Scan for the cell matching the given text and deliver its (x, y) coordinate at center. 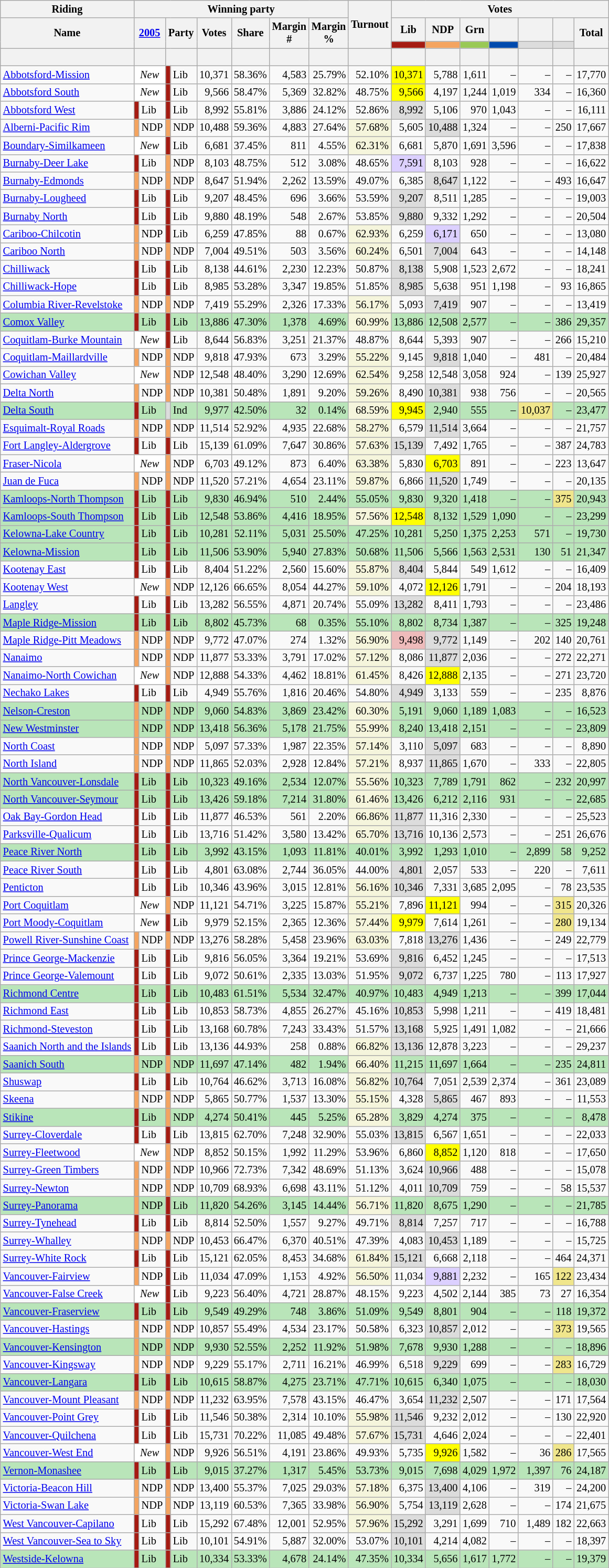
Grn (475, 29)
43.96% (251, 888)
55.98% (369, 1417)
271 (563, 676)
93 (563, 287)
Abbotsford West (67, 110)
4,502 (443, 1294)
Margin# (290, 33)
48.19% (251, 216)
Fraser-Nicola (67, 464)
22,685 (591, 799)
Delta South (67, 411)
51.94% (251, 181)
333 (536, 764)
Cariboo-Chilcotin (67, 234)
9.20% (328, 393)
54.33% (251, 676)
16,788 (591, 1223)
Saanich South (67, 1064)
47.25% (369, 534)
9,977 (214, 411)
8,453 (290, 1258)
8,937 (409, 764)
4,855 (290, 1011)
11,553 (591, 1099)
Alberni-Pacific Rim (67, 128)
37.27% (251, 1470)
Powell River-Sunshine Coast (67, 940)
8,876 (591, 693)
445 (290, 1117)
14,148 (591, 251)
2,057 (443, 870)
251 (563, 835)
862 (504, 782)
53.73% (369, 1470)
8,734 (443, 623)
4,029 (475, 1470)
2.67% (328, 216)
5,458 (290, 940)
2,095 (504, 888)
68 (290, 623)
1,075 (475, 1382)
1,691 (475, 145)
2,539 (475, 1082)
47.14% (251, 1064)
2,326 (290, 304)
6,171 (443, 234)
1,090 (504, 517)
5,106 (443, 110)
17.02% (328, 658)
32.47% (328, 993)
4,534 (290, 1329)
55.49% (251, 1329)
1,992 (290, 1152)
1,244 (475, 92)
23,809 (591, 729)
1,120 (475, 1152)
46.47% (369, 1400)
17,650 (591, 1152)
8,054 (290, 587)
61.09% (251, 446)
928 (475, 163)
286 (563, 1453)
Penticton (67, 888)
15.60% (328, 570)
6,375 (409, 1488)
21.37% (328, 340)
17,565 (591, 1453)
140 (563, 640)
1,529 (475, 517)
Kootenay West (67, 587)
19,134 (591, 923)
650 (475, 234)
272 (563, 658)
Westside-Kelowna (67, 1559)
23,089 (591, 1082)
122 (563, 1276)
9,258 (409, 375)
3,145 (290, 1205)
55.17% (251, 1364)
1,489 (536, 1523)
51.85% (369, 287)
Total (591, 33)
22.68% (328, 428)
22,033 (591, 1135)
23,299 (591, 517)
61.45% (369, 676)
11,215 (409, 1064)
1,082 (504, 1029)
11.92% (328, 1347)
36.05% (328, 870)
44.93% (251, 1046)
48.15% (369, 1294)
113 (563, 976)
488 (475, 1170)
22,920 (591, 1417)
1,378 (290, 322)
66.40% (369, 1064)
Turnout (369, 24)
1,292 (475, 216)
3,791 (290, 658)
Surrey-Whalley (67, 1241)
12.69% (328, 375)
18,241 (591, 269)
165 (536, 1276)
Vancouver-Langara (67, 1382)
7,678 (409, 1347)
Nanaimo-North Cowichan (67, 676)
7,243 (290, 1029)
12.36% (328, 923)
57.56% (369, 517)
283 (563, 1364)
27.83% (328, 552)
53.59% (369, 198)
12,878 (443, 1046)
2,672 (504, 269)
3.86% (328, 1311)
16,865 (591, 287)
Richmond-Steveston (67, 1029)
3.08% (328, 163)
174 (563, 1506)
1,793 (475, 605)
Saanich North and the Islands (67, 1046)
North Vancouver-Seymour (67, 799)
Maple Ridge-Pitt Meadows (67, 640)
482 (290, 1064)
61.84% (369, 1258)
20,484 (591, 357)
51 (563, 552)
Stikine (67, 1117)
399 (563, 993)
5,605 (409, 128)
25,927 (591, 375)
Richmond Centre (67, 993)
Riding (67, 9)
1,093 (290, 852)
54.83% (251, 711)
47.09% (251, 1276)
510 (290, 499)
2,036 (475, 658)
3.66% (328, 198)
16,523 (591, 711)
5,369 (290, 92)
55.56% (369, 782)
62.05% (251, 1258)
924 (504, 375)
56.36% (251, 729)
Chilliwack (67, 269)
0.35% (328, 623)
4,654 (290, 481)
373 (563, 1329)
61.51% (251, 993)
54.80% (369, 693)
17,044 (591, 993)
8,132 (443, 517)
2.20% (328, 817)
5,031 (290, 534)
1,211 (475, 1011)
New Westminster (67, 729)
1,387 (475, 623)
25,523 (591, 817)
Nanaimo (67, 658)
57.33% (251, 746)
6,737 (443, 976)
62.70% (251, 1135)
55.99% (369, 729)
7,248 (290, 1135)
1,436 (475, 940)
Victoria-Beacon Hill (67, 1488)
7,647 (290, 446)
51.95% (369, 976)
994 (475, 905)
17,927 (591, 976)
8,511 (443, 198)
11,316 (443, 817)
1,285 (475, 198)
16,360 (591, 92)
5.45% (328, 1470)
20,943 (591, 499)
2,116 (475, 799)
1,670 (475, 764)
1,288 (475, 1347)
2,928 (290, 764)
6,668 (443, 1258)
0.14% (328, 411)
938 (475, 393)
13.42% (328, 835)
9,945 (409, 411)
12,508 (443, 322)
15,725 (591, 1241)
250 (563, 128)
571 (536, 534)
1,019 (504, 92)
73 (536, 1294)
16,647 (591, 181)
1,324 (475, 128)
2,577 (475, 322)
1,651 (475, 1135)
2,252 (290, 1347)
710 (504, 1523)
49.48% (328, 1435)
2,314 (290, 1417)
13,080 (591, 234)
24,187 (591, 1470)
9,252 (591, 852)
171 (563, 1400)
52.11% (251, 534)
4,011 (409, 1188)
683 (475, 746)
Surrey-Green Timbers (67, 1170)
57.96% (369, 1523)
52.50% (251, 1223)
9,498 (409, 640)
55.15% (369, 1099)
58.87% (251, 1382)
1,765 (475, 446)
51.13% (369, 1170)
5,566 (443, 552)
27 (563, 1294)
Burnaby North (67, 216)
22,663 (591, 1523)
1,523 (475, 269)
2,151 (475, 729)
43.11% (328, 1188)
56.16% (369, 888)
18.81% (328, 676)
4,462 (290, 676)
12.84% (328, 764)
59.26% (369, 393)
4,583 (290, 75)
533 (475, 870)
16,622 (591, 163)
49.51% (251, 251)
464 (563, 1258)
4,935 (290, 428)
1,375 (475, 534)
12.81% (328, 888)
2,940 (443, 411)
2,628 (475, 1506)
1,418 (475, 499)
8,411 (443, 605)
18,397 (591, 1541)
Abbotsford South (67, 92)
3,364 (290, 958)
Vancouver-Fairview (67, 1276)
55.81% (251, 110)
4,328 (409, 1099)
2,899 (536, 852)
19,565 (591, 1329)
66.47% (251, 1241)
Cariboo North (67, 251)
Coquitlam-Maillardville (67, 357)
15,078 (591, 1170)
52.15% (251, 923)
65.70% (369, 835)
Burnaby-Lougheed (67, 198)
387 (563, 446)
24.12% (328, 110)
6,860 (409, 1152)
223 (563, 464)
5,093 (409, 304)
62.31% (369, 145)
33.43% (328, 1029)
58.27% (369, 428)
2,365 (290, 923)
63.38% (369, 464)
10.10% (328, 1417)
7,818 (409, 940)
1.94% (328, 1064)
55.03% (369, 1135)
51.12% (369, 1188)
Skeena (67, 1099)
3,886 (290, 110)
53.86% (251, 517)
24,783 (591, 446)
44.27% (328, 587)
7,051 (443, 1082)
Surrey-Tynehead (67, 1223)
951 (475, 287)
280 (563, 923)
1,987 (290, 746)
6,385 (409, 181)
3,223 (475, 1046)
Party (181, 33)
55.05% (369, 499)
45.73% (251, 623)
6,567 (443, 1135)
5,178 (290, 729)
361 (563, 1082)
1,040 (475, 357)
2,262 (290, 181)
13.30% (328, 1099)
10,037 (536, 411)
904 (475, 1311)
25.79% (328, 75)
53.07% (369, 1541)
717 (475, 1223)
Surrey-Panorama (67, 1205)
59.10% (369, 587)
13,419 (591, 304)
6,212 (443, 799)
5,788 (443, 75)
66.82% (369, 1046)
53.96% (369, 1152)
386 (563, 322)
16,729 (591, 1364)
182 (563, 1523)
32.00% (328, 1541)
22,401 (591, 1435)
6,323 (409, 1329)
20,326 (591, 905)
Peace River North (67, 852)
47.30% (251, 322)
931 (504, 799)
3,654 (409, 1400)
Prince George-Mackenzie (67, 958)
1,083 (504, 711)
Oak Bay-Gordon Head (67, 817)
2,118 (475, 1258)
Victoria-Swan Lake (67, 1506)
258 (290, 1046)
Port Moody-Coquitlam (67, 923)
23,477 (591, 411)
5.25% (328, 1117)
53.69% (369, 958)
57.12% (369, 658)
5,908 (443, 269)
2,024 (475, 1435)
61.46% (369, 799)
37.45% (251, 145)
748 (290, 1311)
17,513 (591, 958)
7,214 (290, 799)
Vancouver-Fraserview (67, 1311)
419 (563, 1011)
52.03% (251, 764)
11,085 (290, 1435)
1,557 (290, 1223)
53.28% (251, 287)
32 (290, 411)
50.38% (251, 1417)
21.75% (328, 729)
3,251 (290, 340)
274 (290, 640)
Vancouver-Kingsway (67, 1364)
88 (290, 234)
7,789 (443, 782)
23,434 (591, 1276)
24,371 (591, 1258)
20,997 (591, 782)
32.90% (328, 1135)
46.53% (251, 817)
325 (563, 623)
Margin% (328, 33)
Burnaby-Edmonds (67, 181)
12,001 (290, 1523)
811 (290, 145)
56.50% (369, 1276)
54.26% (251, 1205)
Fort Langley-Aldergrove (67, 446)
62.93% (369, 234)
50.41% (251, 1117)
6,501 (409, 251)
51.22% (251, 570)
6.40% (328, 464)
673 (290, 357)
55.09% (369, 605)
20,135 (591, 481)
23,720 (591, 676)
7,025 (290, 1488)
5,656 (443, 1559)
1,537 (290, 1099)
Juan de Fuca (67, 481)
13,647 (591, 464)
17,770 (591, 75)
8,675 (443, 1205)
5,925 (443, 1029)
6,579 (409, 428)
2,374 (504, 1082)
9,145 (409, 357)
20.46% (328, 693)
319 (536, 1488)
58.36% (251, 75)
2.44% (328, 499)
4,871 (290, 605)
40.01% (369, 852)
4,416 (290, 517)
6,452 (443, 958)
549 (475, 570)
Vancouver-Hastings (67, 1329)
891 (475, 464)
548 (290, 216)
33.98% (328, 1506)
60.99% (369, 322)
48.40% (251, 375)
4,646 (443, 1435)
7,611 (591, 870)
52.10% (369, 75)
46.99% (369, 1364)
67.48% (251, 1523)
3,133 (443, 693)
47.07% (251, 640)
10,136 (443, 835)
Port Coquitlam (67, 905)
696 (290, 198)
5,735 (409, 1453)
2,711 (290, 1364)
48.69% (328, 1170)
1,563 (475, 552)
1,198 (504, 287)
15,537 (591, 1188)
Peace River South (67, 870)
Chilliwack-Hope (67, 287)
19.85% (328, 287)
7,896 (409, 905)
Vancouver-Point Grey (67, 1417)
3,225 (290, 905)
1,699 (475, 1523)
40.51% (328, 1241)
8,890 (591, 746)
46.94% (251, 499)
West Vancouver-Sea to Sky (67, 1541)
57.18% (369, 1488)
49.71% (369, 1223)
55.76% (251, 693)
58.73% (251, 1011)
11.29% (328, 1152)
20.74% (328, 605)
North Coast (67, 746)
60.24% (369, 251)
23.71% (328, 1382)
Delta North (67, 393)
63.95% (251, 1400)
16.21% (328, 1364)
2,507 (475, 1400)
23,535 (591, 888)
49.93% (369, 1453)
266 (563, 340)
24,811 (591, 1064)
5,534 (290, 993)
5,870 (443, 145)
58.28% (251, 940)
7,365 (290, 1506)
58.47% (251, 92)
51.98% (369, 1347)
19,003 (591, 198)
Vancouver-Quilchena (67, 1435)
9,881 (443, 1276)
7,342 (290, 1170)
4,072 (409, 587)
28.87% (328, 1294)
7,492 (443, 446)
52.55% (251, 1347)
Nelson-Creston (67, 711)
23,486 (591, 605)
759 (475, 1188)
3,580 (290, 835)
3,110 (409, 746)
220 (536, 870)
23.86% (328, 1453)
Nechako Lakes (67, 693)
21,785 (591, 1205)
27.64% (328, 128)
29.03% (328, 1488)
19,248 (591, 623)
31.80% (328, 799)
8,426 (409, 676)
1,891 (290, 393)
29,237 (591, 1046)
52.95% (328, 1523)
19,730 (591, 534)
17,838 (591, 145)
51.09% (369, 1311)
56.40% (251, 1294)
2,531 (504, 552)
3,664 (475, 428)
4.69% (328, 322)
0.88% (328, 1046)
18,030 (591, 1382)
3,347 (290, 287)
54.71% (251, 905)
1,043 (504, 110)
2005 (149, 33)
Shuswap (67, 1082)
12.07% (328, 782)
1,245 (475, 958)
47.35% (369, 1559)
47.85% (251, 234)
49.07% (369, 181)
Kamloops-North Thompson (67, 499)
7,578 (290, 1400)
1,397 (536, 1470)
29,357 (591, 322)
Vancouver-False Creek (67, 1294)
1,317 (290, 1470)
3,596 (504, 145)
Coquitlam-Burke Mountain (67, 340)
1,293 (443, 852)
21,675 (591, 1506)
25.50% (328, 534)
6,370 (290, 1241)
118 (563, 1311)
57.63% (369, 446)
59.36% (251, 128)
47.71% (369, 1382)
52.86% (369, 110)
1,617 (475, 1559)
970 (475, 110)
68.59% (369, 411)
45.16% (369, 1011)
66.65% (251, 587)
18,896 (591, 1347)
1,122 (475, 181)
23.11% (328, 481)
1.32% (328, 640)
49.29% (251, 1311)
55.87% (369, 570)
Abbotsford-Mission (67, 75)
Vancouver-Kensington (67, 1347)
204 (563, 587)
2,744 (290, 870)
3,713 (290, 1082)
5,191 (409, 711)
3.29% (328, 357)
16,409 (591, 570)
3,291 (443, 1523)
9,320 (443, 499)
1,149 (475, 640)
249 (563, 940)
9.27% (328, 1223)
50.48% (251, 393)
Share (251, 33)
51.42% (251, 835)
5,754 (409, 1506)
5,250 (443, 534)
19,379 (591, 1559)
17,564 (591, 1400)
8,240 (409, 729)
21,757 (591, 428)
315 (563, 905)
52.92% (251, 428)
1,772 (504, 1559)
4,197 (443, 92)
55.10% (369, 623)
Comox Valley (67, 322)
1,153 (290, 1276)
18,481 (591, 1011)
559 (475, 693)
21,666 (591, 1029)
56.83% (251, 340)
2,232 (475, 1276)
Esquimalt-Royal Roads (67, 428)
56.17% (369, 304)
2,335 (290, 976)
818 (504, 1152)
32.82% (328, 92)
2,144 (475, 1294)
Prince George-Valemount (67, 976)
2,230 (290, 269)
76 (563, 1470)
56.05% (251, 958)
3,869 (290, 711)
50.58% (369, 1329)
56.71% (369, 1205)
72.73% (251, 1170)
30.86% (328, 446)
5,844 (443, 570)
West Vancouver-Capilano (67, 1523)
18,193 (591, 587)
11.81% (328, 852)
70.22% (251, 1435)
Columbia River-Revelstoke (67, 304)
1,290 (475, 1205)
1,611 (475, 75)
13.03% (328, 976)
20,565 (591, 393)
18.95% (328, 517)
893 (504, 1099)
4.55% (328, 145)
7,614 (443, 923)
59.87% (369, 481)
1,816 (290, 693)
Kelowna-Mission (67, 552)
48.65% (369, 163)
22,779 (591, 940)
3.56% (328, 251)
57.44% (369, 923)
24.14% (328, 1559)
7,331 (443, 888)
3,290 (290, 375)
60.53% (251, 1506)
4,275 (290, 1382)
15.87% (328, 905)
26,676 (591, 835)
Boundary-Similkameen (67, 145)
46.62% (251, 1082)
1,972 (504, 1470)
24,200 (591, 1488)
5,830 (409, 464)
57.68% (369, 128)
Kelowna-Lake Country (67, 534)
22,805 (591, 764)
60.78% (251, 1029)
Vernon-Monashee (67, 1470)
57.14% (369, 746)
873 (290, 464)
555 (475, 411)
66.86% (369, 817)
26.27% (328, 1011)
Maple Ridge-Mission (67, 623)
56.51% (251, 1453)
4.92% (328, 1276)
Burnaby-Deer Lake (67, 163)
Name (67, 33)
5,998 (443, 1011)
19,372 (591, 1311)
48.45% (251, 198)
4,721 (290, 1294)
6,518 (409, 1364)
4,106 (475, 1488)
Langley (67, 605)
8,086 (409, 658)
56.55% (251, 605)
6,340 (443, 1382)
62.54% (369, 375)
Kamloops-South Thompson (67, 517)
44.61% (251, 269)
13.59% (328, 181)
2,253 (504, 534)
16,354 (591, 1294)
4,678 (290, 1559)
40.97% (369, 993)
17,667 (591, 128)
9,332 (443, 216)
78 (563, 888)
5,393 (443, 340)
699 (475, 1364)
385 (504, 1294)
65.28% (369, 1117)
2,573 (475, 835)
53.85% (369, 216)
8,801 (443, 1311)
53.90% (251, 552)
1,749 (475, 481)
55.29% (251, 304)
481 (536, 357)
20,761 (591, 640)
232 (563, 782)
202 (536, 640)
68.93% (251, 1188)
47.39% (369, 1241)
Winning party (241, 9)
2,135 (475, 676)
14.44% (328, 1205)
4,082 (475, 1541)
23.42% (328, 711)
2,534 (290, 782)
North Island (67, 764)
15,210 (591, 340)
4,191 (290, 1453)
4,214 (443, 1541)
493 (563, 181)
Vancouver-West End (67, 1453)
8,490 (409, 393)
139 (563, 375)
3,015 (290, 888)
Surrey-Cloverdale (67, 1135)
56.82% (369, 1082)
16,111 (591, 110)
17.33% (328, 304)
50.61% (251, 976)
1,213 (475, 993)
16.08% (328, 1082)
59.18% (251, 799)
3,685 (475, 888)
643 (475, 251)
North Vancouver-Lonsdale (67, 782)
Cowichan Valley (67, 375)
561 (290, 817)
6,698 (290, 1188)
60.30% (369, 711)
1,225 (475, 976)
Surrey-Newton (67, 1188)
3,624 (409, 1170)
20,504 (591, 216)
Kootenay East (67, 570)
34.68% (328, 1258)
0.67% (328, 234)
Surrey-Fleetwood (67, 1152)
48.87% (369, 340)
55.22% (369, 357)
780 (504, 976)
Surrey-White Rock (67, 1258)
50.15% (251, 1152)
5,940 (290, 552)
23.17% (328, 1329)
1,491 (475, 1029)
47.93% (251, 357)
19.21% (328, 958)
503 (290, 251)
467 (475, 1099)
23.96% (328, 940)
7,257 (443, 1223)
334 (536, 92)
63.03% (369, 940)
Richmond East (67, 1011)
5,887 (290, 1541)
22,271 (591, 658)
49.16% (251, 782)
8,478 (591, 1117)
63.08% (251, 870)
2,560 (290, 570)
9,232 (443, 1417)
Parksville-Qualicum (67, 835)
512 (290, 163)
7,591 (409, 163)
54.91% (251, 1541)
57.67% (369, 1435)
1,612 (504, 570)
50.68% (369, 552)
7,698 (443, 1470)
Vancouver-Mount Pleasant (67, 1400)
1,261 (475, 923)
Ind (184, 411)
12.23% (328, 269)
22.35% (328, 746)
42.50% (251, 411)
44.00% (369, 870)
1,582 (475, 1453)
4,083 (409, 1241)
50.77% (251, 1099)
2,330 (475, 817)
6,866 (409, 481)
1,010 (475, 852)
51.57% (369, 1029)
50.87% (369, 269)
55.37% (251, 1488)
3,058 (475, 375)
55.21% (369, 905)
49.12% (251, 464)
1,664 (475, 1064)
36 (536, 1453)
756 (504, 393)
5,638 (443, 287)
21,347 (591, 552)
4,883 (290, 128)
3,829 (409, 1117)
